Scan for the cell matching the given text and deliver its [X, Y] coordinate at center. 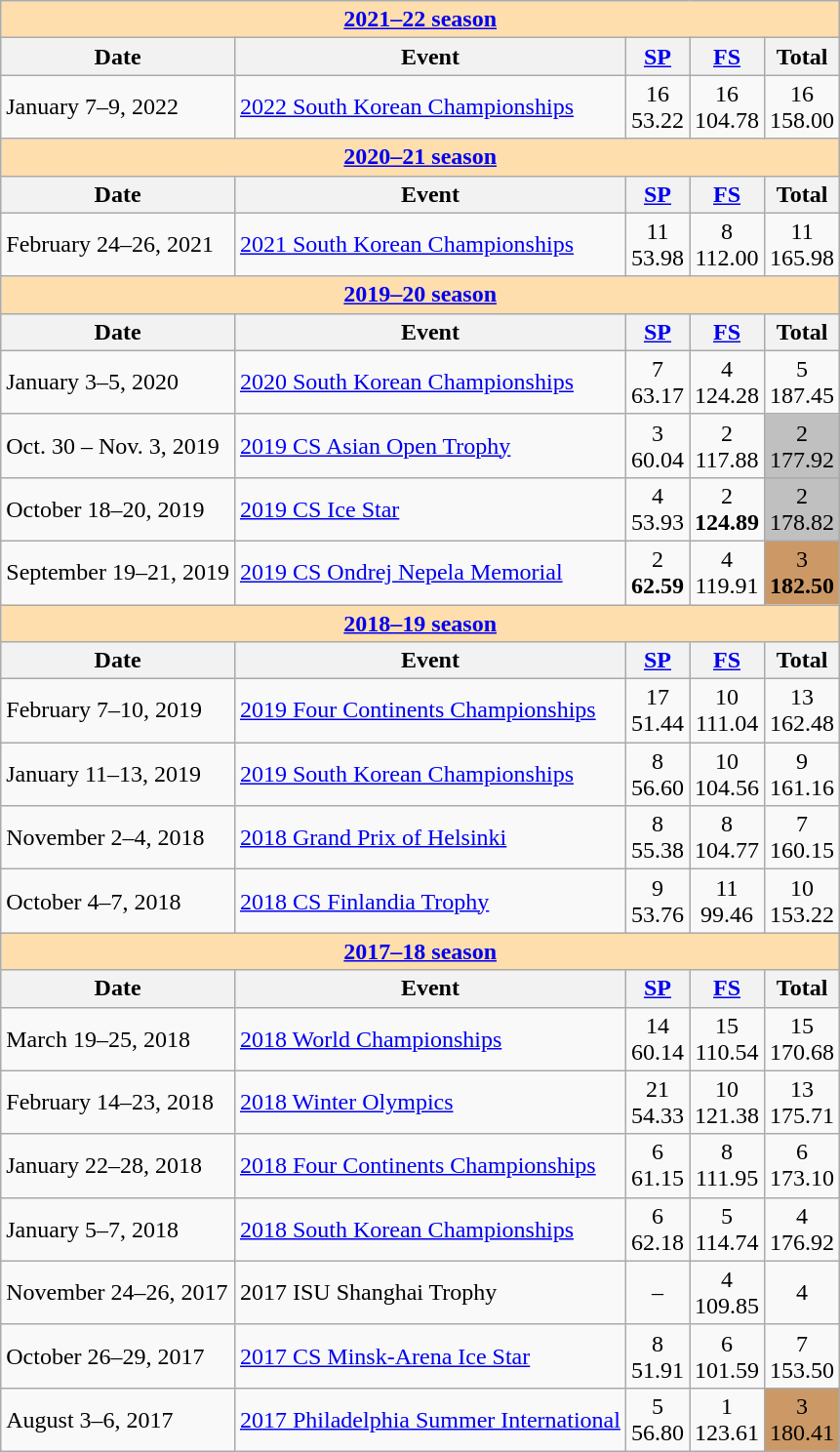
8 56.60 [658, 775]
7 63.17 [658, 383]
2018–19 season [420, 624]
2019 CS Ice Star [429, 509]
2021–22 season [420, 20]
March 19–25, 2018 [118, 1038]
February 14–23, 2018 [118, 1103]
21 54.33 [658, 1103]
5 56.80 [658, 1419]
January 7–9, 2022 [118, 107]
14 60.14 [658, 1038]
October 18–20, 2019 [118, 509]
4 109.85 [726, 1292]
4 119.91 [726, 572]
2017 Philadelphia Summer International [429, 1419]
2020–21 season [420, 157]
6 173.10 [802, 1165]
4 124.28 [726, 383]
2021 South Korean Championships [429, 244]
2019 South Korean Championships [429, 775]
2018 Four Continents Championships [429, 1165]
January 22–28, 2018 [118, 1165]
10 104.56 [726, 775]
– [658, 1292]
2018 Grand Prix of Helsinki [429, 837]
2022 South Korean Championships [429, 107]
1 123.61 [726, 1419]
8 104.77 [726, 837]
October 4–7, 2018 [118, 902]
6 61.15 [658, 1165]
4 53.93 [658, 509]
2 62.59 [658, 572]
February 7–10, 2019 [118, 710]
13 175.71 [802, 1103]
2019 CS Ondrej Nepela Memorial [429, 572]
11 99.46 [726, 902]
16 158.00 [802, 107]
6 101.59 [726, 1356]
February 24–26, 2021 [118, 244]
2018 World Championships [429, 1038]
August 3–6, 2017 [118, 1419]
2019 Four Continents Championships [429, 710]
6 62.18 [658, 1230]
4 176.92 [802, 1230]
2017 ISU Shanghai Trophy [429, 1292]
8 51.91 [658, 1356]
8 55.38 [658, 837]
September 19–21, 2019 [118, 572]
9 53.76 [658, 902]
3 60.04 [658, 445]
2018 Winter Olympics [429, 1103]
2017–18 season [420, 951]
7 160.15 [802, 837]
2018 South Korean Championships [429, 1230]
November 24–26, 2017 [118, 1292]
3 182.50 [802, 572]
2018 CS Finlandia Trophy [429, 902]
16 104.78 [726, 107]
9 161.16 [802, 775]
17 51.44 [658, 710]
3 180.41 [802, 1419]
Oct. 30 – Nov. 3, 2019 [118, 445]
2020 South Korean Championships [429, 383]
15 110.54 [726, 1038]
10 121.38 [726, 1103]
4 [802, 1292]
November 2–4, 2018 [118, 837]
10 153.22 [802, 902]
2 124.89 [726, 509]
8 111.95 [726, 1165]
2019–20 season [420, 295]
7 153.50 [802, 1356]
October 26–29, 2017 [118, 1356]
5 187.45 [802, 383]
5 114.74 [726, 1230]
2019 CS Asian Open Trophy [429, 445]
2 117.88 [726, 445]
8 112.00 [726, 244]
16 53.22 [658, 107]
10 111.04 [726, 710]
2 178.82 [802, 509]
January 3–5, 2020 [118, 383]
2017 CS Minsk-Arena Ice Star [429, 1356]
11 165.98 [802, 244]
January 11–13, 2019 [118, 775]
11 53.98 [658, 244]
15 170.68 [802, 1038]
2 177.92 [802, 445]
January 5–7, 2018 [118, 1230]
13 162.48 [802, 710]
